Scan for the cell matching the given text and deliver its [X, Y] coordinate at center. 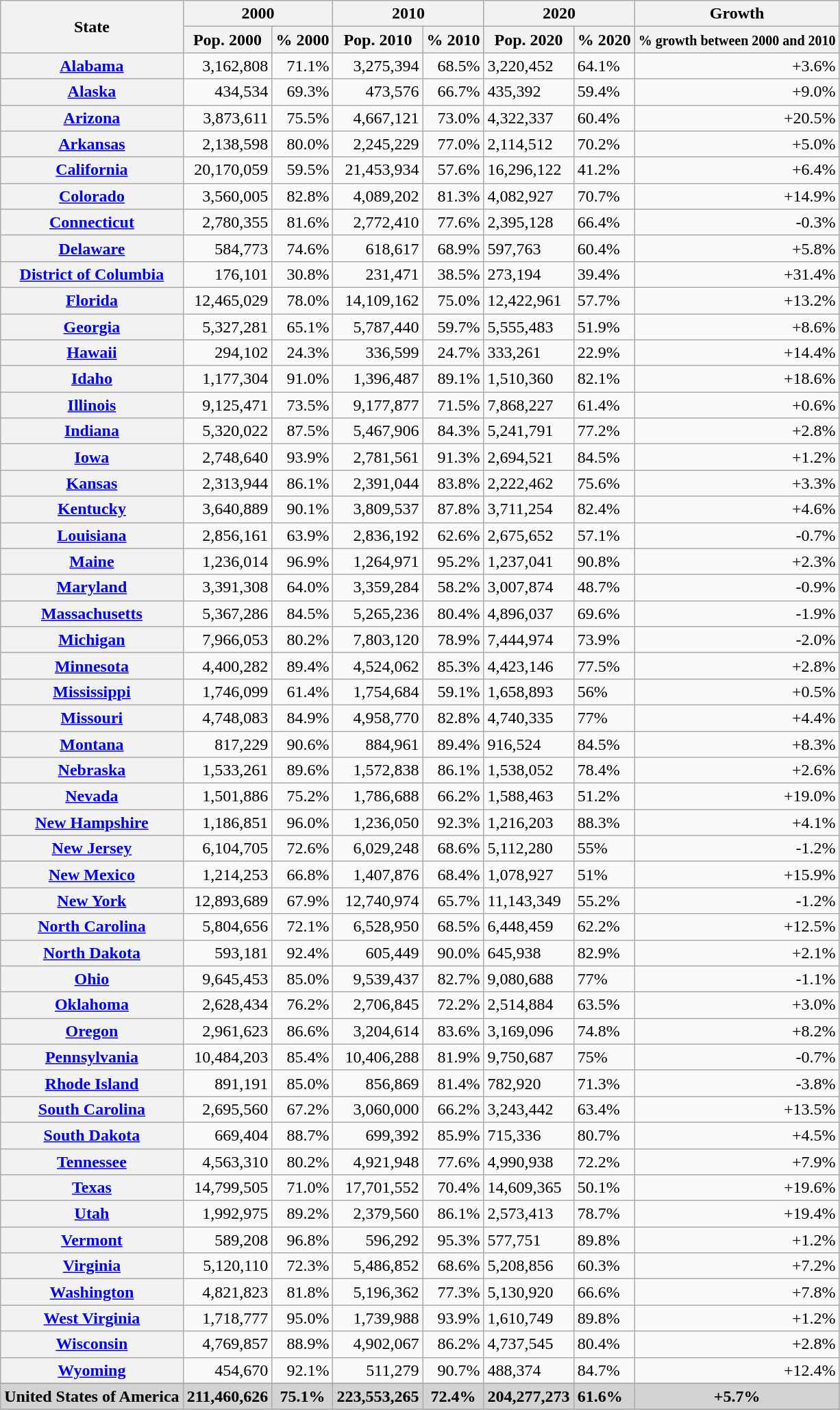
70.7% [604, 196]
Utah [92, 1214]
2,695,560 [227, 1109]
1,746,099 [227, 692]
Massachusetts [92, 613]
64.1% [604, 66]
3,162,808 [227, 66]
68.9% [454, 248]
United States of America [92, 1396]
5,265,236 [378, 613]
6,104,705 [227, 849]
71.5% [454, 405]
85.4% [303, 1057]
4,990,938 [529, 1162]
4,423,146 [529, 666]
3,711,254 [529, 509]
3,391,308 [227, 587]
5,555,483 [529, 327]
1,214,253 [227, 875]
17,701,552 [378, 1188]
5,241,791 [529, 431]
+4.6% [737, 509]
273,194 [529, 274]
69.6% [604, 613]
88.9% [303, 1344]
% growth between 2000 and 2010 [737, 40]
12,740,974 [378, 901]
75.5% [303, 118]
Oregon [92, 1031]
85.3% [454, 666]
9,125,471 [227, 405]
9,750,687 [529, 1057]
+7.8% [737, 1292]
+18.6% [737, 379]
5,112,280 [529, 849]
District of Columbia [92, 274]
1,533,261 [227, 770]
715,336 [529, 1135]
82.1% [604, 379]
69.3% [303, 92]
24.3% [303, 353]
12,893,689 [227, 901]
10,406,288 [378, 1057]
87.5% [303, 431]
80.7% [604, 1135]
Florida [92, 300]
95.3% [454, 1240]
88.3% [604, 823]
+19.6% [737, 1188]
669,404 [227, 1135]
92.1% [303, 1370]
Wyoming [92, 1370]
North Carolina [92, 927]
% 2000 [303, 40]
88.7% [303, 1135]
73.5% [303, 405]
Nebraska [92, 770]
2,138,598 [227, 144]
96.0% [303, 823]
6,528,950 [378, 927]
Minnesota [92, 666]
Maryland [92, 587]
51.2% [604, 797]
63.9% [303, 535]
Pennsylvania [92, 1057]
63.5% [604, 1005]
2,856,161 [227, 535]
Kansas [92, 483]
14,799,505 [227, 1188]
1,658,893 [529, 692]
Illinois [92, 405]
Maine [92, 561]
North Dakota [92, 953]
58.2% [454, 587]
11,143,349 [529, 901]
87.8% [454, 509]
Arizona [92, 118]
817,229 [227, 744]
51.9% [604, 327]
294,102 [227, 353]
5,196,362 [378, 1292]
2,628,434 [227, 1005]
Mississippi [92, 692]
1,236,050 [378, 823]
+31.4% [737, 274]
7,868,227 [529, 405]
916,524 [529, 744]
64.0% [303, 587]
3,169,096 [529, 1031]
South Dakota [92, 1135]
50.1% [604, 1188]
336,599 [378, 353]
75.1% [303, 1396]
+13.5% [737, 1109]
1,501,886 [227, 797]
3,060,000 [378, 1109]
618,617 [378, 248]
3,809,537 [378, 509]
90.6% [303, 744]
+2.3% [737, 561]
434,534 [227, 92]
+5.0% [737, 144]
95.2% [454, 561]
+4.4% [737, 718]
4,958,770 [378, 718]
% 2010 [454, 40]
5,486,852 [378, 1266]
7,966,053 [227, 640]
Montana [92, 744]
New York [92, 901]
856,869 [378, 1083]
State [92, 27]
2,748,640 [227, 457]
92.3% [454, 823]
-3.8% [737, 1083]
2,245,229 [378, 144]
38.5% [454, 274]
76.2% [303, 1005]
Colorado [92, 196]
12,422,961 [529, 300]
10,484,203 [227, 1057]
1,396,487 [378, 379]
West Virginia [92, 1318]
55.2% [604, 901]
1,186,851 [227, 823]
3,275,394 [378, 66]
77.2% [604, 431]
65.7% [454, 901]
+5.8% [737, 248]
75.0% [454, 300]
+6.4% [737, 170]
78.9% [454, 640]
211,460,626 [227, 1396]
Washington [92, 1292]
74.6% [303, 248]
3,560,005 [227, 196]
90.8% [604, 561]
78.7% [604, 1214]
63.4% [604, 1109]
82.7% [454, 979]
83.6% [454, 1031]
Nevada [92, 797]
884,961 [378, 744]
596,292 [378, 1240]
5,130,920 [529, 1292]
67.2% [303, 1109]
1,510,360 [529, 379]
4,821,823 [227, 1292]
89.6% [303, 770]
59.5% [303, 170]
2,772,410 [378, 222]
454,670 [227, 1370]
435,392 [529, 92]
4,563,310 [227, 1162]
2,391,044 [378, 483]
511,279 [378, 1370]
2,836,192 [378, 535]
22.9% [604, 353]
1,572,838 [378, 770]
Pop. 2010 [378, 40]
Indiana [92, 431]
1,588,463 [529, 797]
5,208,856 [529, 1266]
Virginia [92, 1266]
3,204,614 [378, 1031]
2020 [559, 14]
699,392 [378, 1135]
4,082,927 [529, 196]
204,277,273 [529, 1396]
30.8% [303, 274]
91.3% [454, 457]
81.9% [454, 1057]
71.3% [604, 1083]
+7.9% [737, 1162]
605,449 [378, 953]
4,667,121 [378, 118]
90.1% [303, 509]
782,920 [529, 1083]
73.9% [604, 640]
Hawaii [92, 353]
Wisconsin [92, 1344]
89.2% [303, 1214]
4,737,545 [529, 1344]
14,109,162 [378, 300]
72.3% [303, 1266]
577,751 [529, 1240]
78.0% [303, 300]
+8.2% [737, 1031]
81.8% [303, 1292]
Tennessee [92, 1162]
5,120,110 [227, 1266]
12,465,029 [227, 300]
Delaware [92, 248]
2000 [258, 14]
96.9% [303, 561]
Kentucky [92, 509]
891,191 [227, 1083]
84.7% [604, 1370]
-1.1% [737, 979]
89.1% [454, 379]
75.2% [303, 797]
67.9% [303, 901]
66.7% [454, 92]
5,367,286 [227, 613]
Louisiana [92, 535]
Alabama [92, 66]
+3.6% [737, 66]
+12.5% [737, 927]
61.6% [604, 1396]
4,769,857 [227, 1344]
+14.9% [737, 196]
2,573,413 [529, 1214]
-1.9% [737, 613]
589,208 [227, 1240]
-0.9% [737, 587]
1,718,777 [227, 1318]
Rhode Island [92, 1083]
5,467,906 [378, 431]
70.2% [604, 144]
80.0% [303, 144]
+0.5% [737, 692]
New Jersey [92, 849]
+2.6% [737, 770]
1,237,041 [529, 561]
57.6% [454, 170]
+5.7% [737, 1396]
223,553,265 [378, 1396]
3,220,452 [529, 66]
6,448,459 [529, 927]
51% [604, 875]
-0.3% [737, 222]
55% [604, 849]
2,781,561 [378, 457]
Missouri [92, 718]
82.9% [604, 953]
+20.5% [737, 118]
Connecticut [92, 222]
4,902,067 [378, 1344]
84.3% [454, 431]
Idaho [92, 379]
593,181 [227, 953]
1,754,684 [378, 692]
+4.1% [737, 823]
66.4% [604, 222]
2,675,652 [529, 535]
1,216,203 [529, 823]
Vermont [92, 1240]
83.8% [454, 483]
+9.0% [737, 92]
9,177,877 [378, 405]
56% [604, 692]
+4.5% [737, 1135]
+19.4% [737, 1214]
59.1% [454, 692]
2,514,884 [529, 1005]
597,763 [529, 248]
3,873,611 [227, 118]
231,471 [378, 274]
2,222,462 [529, 483]
South Carolina [92, 1109]
+14.4% [737, 353]
78.4% [604, 770]
+7.2% [737, 1266]
6,029,248 [378, 849]
81.6% [303, 222]
90.7% [454, 1370]
3,243,442 [529, 1109]
84.9% [303, 718]
1,078,927 [529, 875]
65.1% [303, 327]
Alaska [92, 92]
New Hampshire [92, 823]
77.5% [604, 666]
+3.0% [737, 1005]
Ohio [92, 979]
9,645,453 [227, 979]
60.3% [604, 1266]
+12.4% [737, 1370]
72.6% [303, 849]
72.4% [454, 1396]
86.6% [303, 1031]
+2.1% [737, 953]
473,576 [378, 92]
59.7% [454, 327]
2,706,845 [378, 1005]
1,236,014 [227, 561]
62.6% [454, 535]
59.4% [604, 92]
90.0% [454, 953]
+3.3% [737, 483]
1,739,988 [378, 1318]
57.1% [604, 535]
5,804,656 [227, 927]
1,407,876 [378, 875]
+8.6% [737, 327]
66.8% [303, 875]
2,395,128 [529, 222]
1,992,975 [227, 1214]
% 2020 [604, 40]
1,177,304 [227, 379]
9,080,688 [529, 979]
333,261 [529, 353]
Arkansas [92, 144]
41.2% [604, 170]
5,327,281 [227, 327]
68.4% [454, 875]
4,740,335 [529, 718]
645,938 [529, 953]
2010 [408, 14]
20,170,059 [227, 170]
2,379,560 [378, 1214]
74.8% [604, 1031]
+13.2% [737, 300]
488,374 [529, 1370]
77.3% [454, 1292]
2,961,623 [227, 1031]
4,400,282 [227, 666]
21,453,934 [378, 170]
2,114,512 [529, 144]
75% [604, 1057]
4,748,083 [227, 718]
+8.3% [737, 744]
584,773 [227, 248]
24.7% [454, 353]
7,803,120 [378, 640]
5,320,022 [227, 431]
Growth [737, 14]
82.4% [604, 509]
+15.9% [737, 875]
5,787,440 [378, 327]
95.0% [303, 1318]
Pop. 2000 [227, 40]
-2.0% [737, 640]
48.7% [604, 587]
7,444,974 [529, 640]
85.9% [454, 1135]
3,359,284 [378, 587]
77.0% [454, 144]
California [92, 170]
1,538,052 [529, 770]
Iowa [92, 457]
2,313,944 [227, 483]
9,539,437 [378, 979]
70.4% [454, 1188]
91.0% [303, 379]
71.0% [303, 1188]
New Mexico [92, 875]
81.3% [454, 196]
86.2% [454, 1344]
75.6% [604, 483]
Michigan [92, 640]
57.7% [604, 300]
3,640,889 [227, 509]
+0.6% [737, 405]
62.2% [604, 927]
Georgia [92, 327]
96.8% [303, 1240]
3,007,874 [529, 587]
73.0% [454, 118]
1,610,749 [529, 1318]
Oklahoma [92, 1005]
72.1% [303, 927]
4,524,062 [378, 666]
16,296,122 [529, 170]
4,322,337 [529, 118]
Pop. 2020 [529, 40]
14,609,365 [529, 1188]
2,694,521 [529, 457]
Texas [92, 1188]
2,780,355 [227, 222]
81.4% [454, 1083]
4,896,037 [529, 613]
1,264,971 [378, 561]
+19.0% [737, 797]
4,921,948 [378, 1162]
66.6% [604, 1292]
1,786,688 [378, 797]
176,101 [227, 274]
71.1% [303, 66]
39.4% [604, 274]
92.4% [303, 953]
4,089,202 [378, 196]
